Return the [X, Y] coordinate for the center point of the cell that contains the specified text.  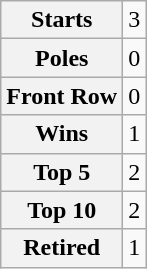
Poles [62, 58]
Wins [62, 134]
Starts [62, 20]
3 [134, 20]
Top 5 [62, 172]
Retired [62, 248]
Front Row [62, 96]
Top 10 [62, 210]
